Identify which cell holds the provided text, then report its (X, Y) central coordinate. 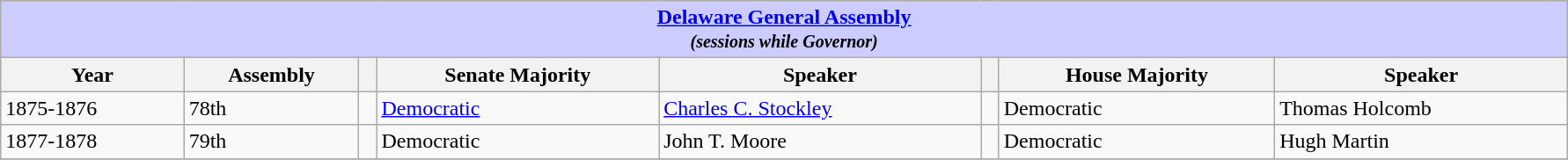
Hugh Martin (1422, 142)
1877-1878 (92, 142)
1875-1876 (92, 108)
Delaware General Assembly (sessions while Governor) (785, 30)
House Majority (1137, 75)
John T. Moore (820, 142)
Thomas Holcomb (1422, 108)
Assembly (271, 75)
79th (271, 142)
Charles C. Stockley (820, 108)
78th (271, 108)
Year (92, 75)
Senate Majority (517, 75)
